Detect which cell encompasses the target text, then output its (X, Y) center coordinate. 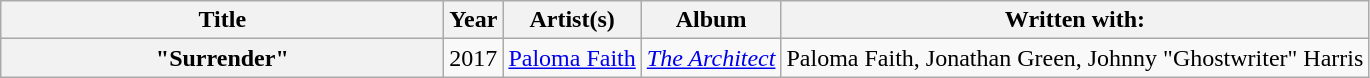
Album (711, 20)
Artist(s) (572, 20)
"Surrender" (222, 58)
Paloma Faith, Jonathan Green, Johnny "Ghostwriter" Harris (1075, 58)
Year (474, 20)
Paloma Faith (572, 58)
Title (222, 20)
The Architect (711, 58)
2017 (474, 58)
Written with: (1075, 20)
